Pinpoint the cell where the given text exists, returning its [X, Y] midpoint coordinate. 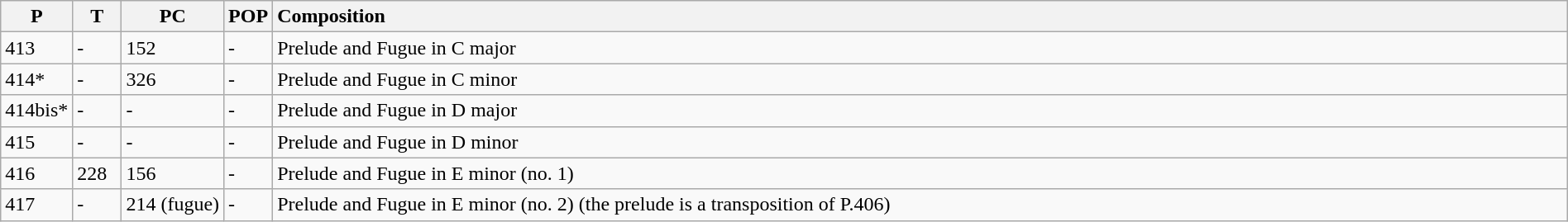
Prelude and Fugue in D minor [920, 142]
156 [173, 173]
T [98, 17]
214 (fugue) [173, 205]
413 [36, 48]
416 [36, 173]
POP [248, 17]
PC [173, 17]
415 [36, 142]
414* [36, 79]
Prelude and Fugue in C minor [920, 79]
152 [173, 48]
326 [173, 79]
Prelude and Fugue in E minor (no. 1) [920, 173]
Prelude and Fugue in C major [920, 48]
Composition [920, 17]
P [36, 17]
414bis* [36, 111]
228 [98, 173]
Prelude and Fugue in D major [920, 111]
Prelude and Fugue in E minor (no. 2) (the prelude is a transposition of P.406) [920, 205]
417 [36, 205]
